Find where the given text appears and provide that cell's center as (x, y) coordinate. 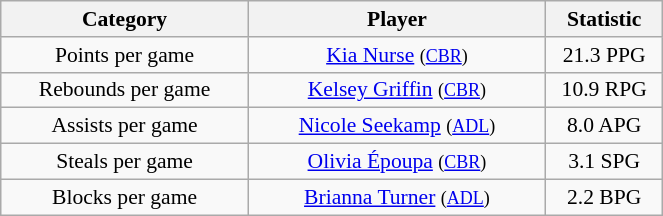
Steals per game (125, 162)
8.0 APG (604, 126)
Brianna Turner (ADL) (396, 197)
Kia Nurse (CBR) (396, 55)
Olivia Époupa (CBR) (396, 162)
3.1 SPG (604, 162)
Player (396, 19)
10.9 RPG (604, 90)
Blocks per game (125, 197)
Nicole Seekamp (ADL) (396, 126)
Rebounds per game (125, 90)
Points per game (125, 55)
Assists per game (125, 126)
Statistic (604, 19)
21.3 PPG (604, 55)
Category (125, 19)
2.2 BPG (604, 197)
Kelsey Griffin (CBR) (396, 90)
